Extract the (x, y) coordinate from the center of the cell holding the provided text.  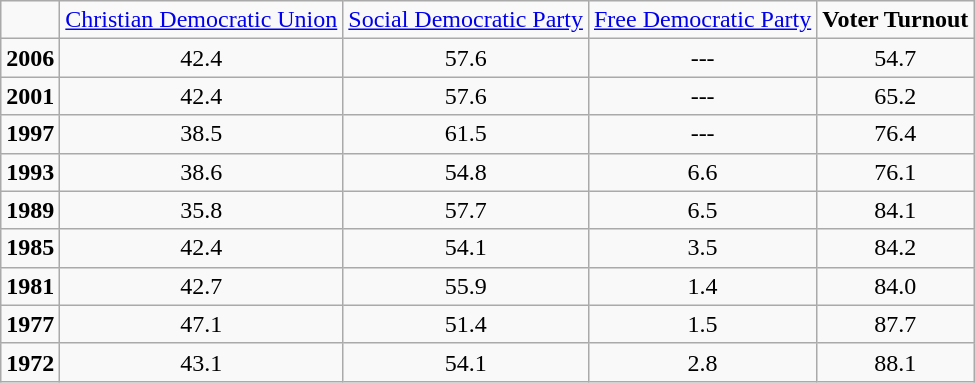
54.8 (466, 172)
42.7 (202, 286)
38.6 (202, 172)
2.8 (702, 362)
55.9 (466, 286)
61.5 (466, 134)
35.8 (202, 210)
1989 (30, 210)
2001 (30, 96)
2006 (30, 58)
84.0 (896, 286)
57.7 (466, 210)
1977 (30, 324)
51.4 (466, 324)
65.2 (896, 96)
Social Democratic Party (466, 20)
1985 (30, 248)
1993 (30, 172)
Voter Turnout (896, 20)
54.7 (896, 58)
1.4 (702, 286)
1981 (30, 286)
84.1 (896, 210)
43.1 (202, 362)
6.6 (702, 172)
6.5 (702, 210)
88.1 (896, 362)
38.5 (202, 134)
1.5 (702, 324)
Christian Democratic Union (202, 20)
1972 (30, 362)
76.4 (896, 134)
76.1 (896, 172)
Free Democratic Party (702, 20)
3.5 (702, 248)
87.7 (896, 324)
84.2 (896, 248)
47.1 (202, 324)
1997 (30, 134)
